Extract the (X, Y) coordinate from the center of the cell holding the provided text.  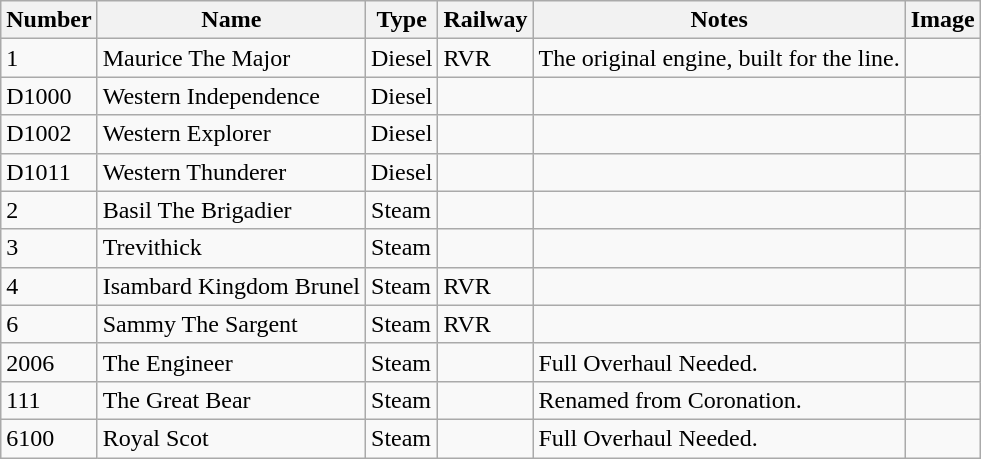
Sammy The Sargent (231, 324)
Western Independence (231, 96)
Renamed from Coronation. (719, 400)
Railway (486, 20)
Maurice The Major (231, 58)
Notes (719, 20)
Type (402, 20)
D1000 (49, 96)
The Engineer (231, 362)
The Great Bear (231, 400)
Royal Scot (231, 438)
Western Explorer (231, 134)
Name (231, 20)
Isambard Kingdom Brunel (231, 286)
2006 (49, 362)
Basil The Brigadier (231, 210)
The original engine, built for the line. (719, 58)
Western Thunderer (231, 172)
2 (49, 210)
4 (49, 286)
Trevithick (231, 248)
3 (49, 248)
111 (49, 400)
D1011 (49, 172)
D1002 (49, 134)
Number (49, 20)
1 (49, 58)
6100 (49, 438)
6 (49, 324)
Image (942, 20)
